For the text-containing cell, return its midpoint in [x, y] coordinate format. 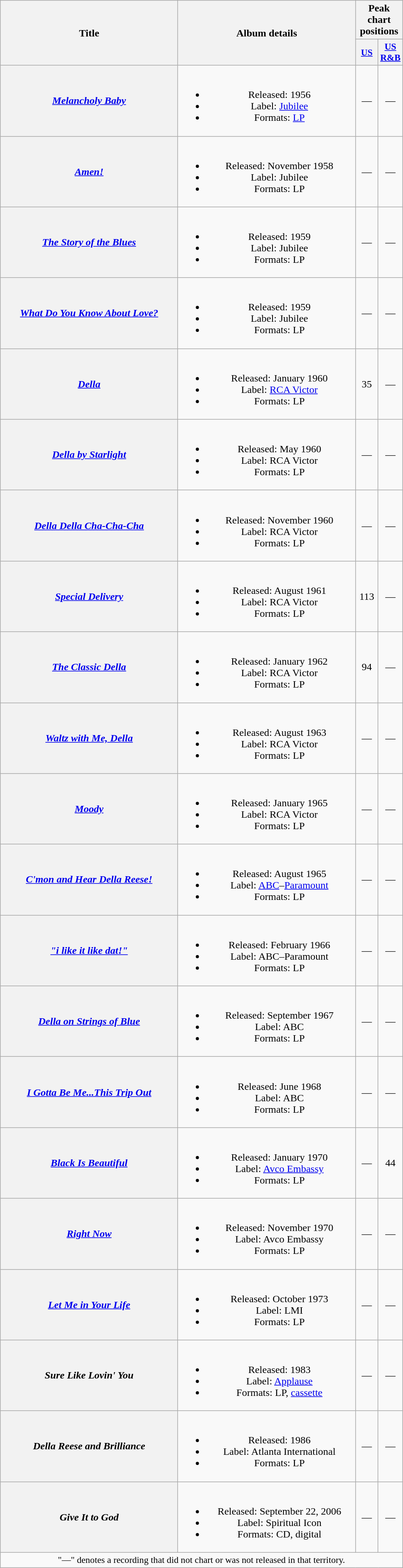
44 [390, 1163]
Title [89, 33]
Released: 1983Label: ApplauseFormats: LP, cassette [267, 1375]
Released: November 1970Label: Avco EmbassyFormats: LP [267, 1234]
Released: January 1962Label: RCA VictorFormats: LP [267, 667]
94 [367, 667]
Released: January 1960Label: RCA VictorFormats: LP [267, 384]
Released: January 1970Label: Avco EmbassyFormats: LP [267, 1163]
Released: February 1966Label: ABC–ParamountFormats: LP [267, 950]
Amen! [89, 171]
Della [89, 384]
What Do You Know About Love? [89, 313]
Released: September 22, 2006Label: Spiritual IconFormats: CD, digital [267, 1517]
"i like it like dat!" [89, 950]
Released: June 1968Label: ABCFormats: LP [267, 1092]
Released: November 1960Label: RCA VictorFormats: LP [267, 526]
Della Della Cha-Cha-Cha [89, 526]
Della on Strings of Blue [89, 1022]
C'mon and Hear Della Reese! [89, 880]
Released: August 1963Label: RCA VictorFormats: LP [267, 738]
Released: May 1960Label: RCA VictorFormats: LP [267, 454]
USR&B [390, 53]
Moody [89, 809]
Released: August 1965Label: ABC–ParamountFormats: LP [267, 880]
I Gotta Be Me...This Trip Out [89, 1092]
Released: August 1961Label: RCA VictorFormats: LP [267, 596]
Special Delivery [89, 596]
Released: 1956Label: JubileeFormats: LP [267, 101]
Right Now [89, 1234]
Album details [267, 33]
Released: November 1958Label: JubileeFormats: LP [267, 171]
Sure Like Lovin' You [89, 1375]
US [367, 53]
The Classic Della [89, 667]
Della Reese and Brilliance [89, 1446]
Peak chartpositions [379, 20]
Released: September 1967Label: ABCFormats: LP [267, 1022]
Released: January 1965Label: RCA VictorFormats: LP [267, 809]
Melancholy Baby [89, 101]
Black Is Beautiful [89, 1163]
Let Me in Your Life [89, 1305]
Waltz with Me, Della [89, 738]
Give It to God [89, 1517]
113 [367, 596]
Della by Starlight [89, 454]
Released: October 1973Label: LMIFormats: LP [267, 1305]
35 [367, 384]
Released: 1986Label: Atlanta InternationalFormats: LP [267, 1446]
"—" denotes a recording that did not chart or was not released in that territory. [202, 1560]
The Story of the Blues [89, 242]
